Return [x, y] of the center of cell containing provided text 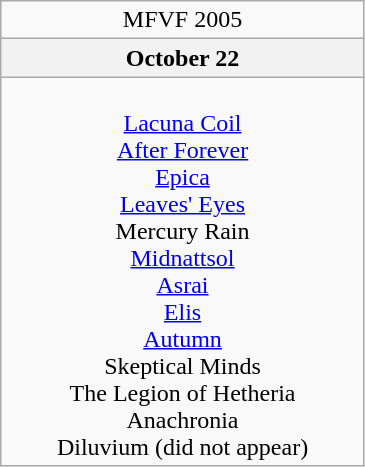
October 22 [183, 58]
MFVF 2005 [183, 20]
